Provide the [X, Y] coordinate of the cell's center where the given text is located.  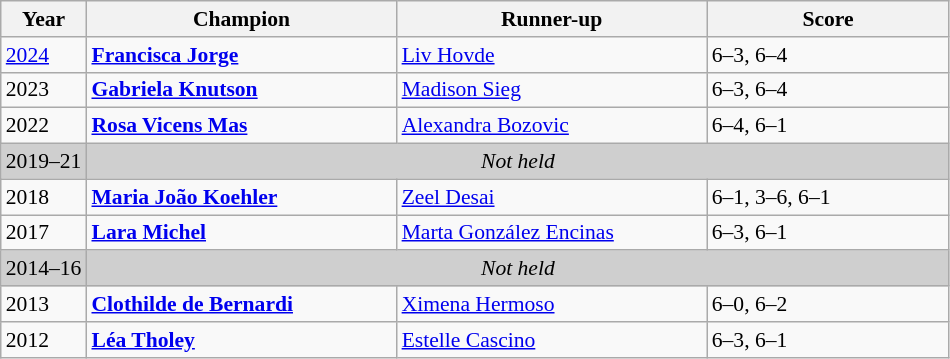
Estelle Cascino [552, 340]
2013 [44, 304]
Francisca Jorge [241, 55]
Rosa Vicens Mas [241, 126]
Gabriela Knutson [241, 90]
Liv Hovde [552, 55]
Madison Sieg [552, 90]
Marta González Encinas [552, 233]
Alexandra Bozovic [552, 126]
6–1, 3–6, 6–1 [828, 197]
Year [44, 19]
2019–21 [44, 162]
2022 [44, 126]
2024 [44, 55]
Ximena Hermoso [552, 304]
Maria João Koehler [241, 197]
6–4, 6–1 [828, 126]
Léa Tholey [241, 340]
Zeel Desai [552, 197]
2018 [44, 197]
Lara Michel [241, 233]
2023 [44, 90]
6–0, 6–2 [828, 304]
Runner-up [552, 19]
Champion [241, 19]
2017 [44, 233]
2014–16 [44, 269]
Clothilde de Bernardi [241, 304]
Score [828, 19]
2012 [44, 340]
